Search for the cell housing the specified text and yield its (X, Y) center coordinate. 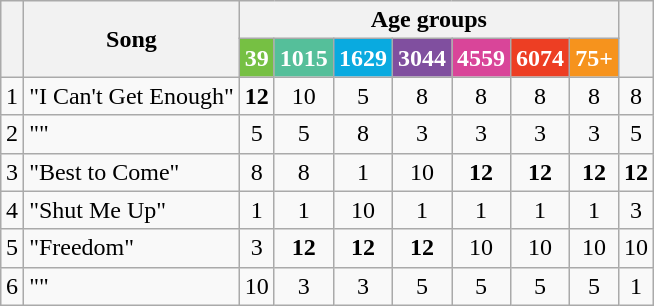
4 (12, 210)
39 (256, 58)
6074 (540, 58)
1629 (362, 58)
"Freedom" (132, 248)
Age groups (428, 20)
4559 (482, 58)
"Best to Come" (132, 172)
1015 (304, 58)
Song (132, 39)
75+ (594, 58)
"Shut Me Up" (132, 210)
3044 (422, 58)
6 (12, 286)
2 (12, 134)
"I Can't Get Enough" (132, 96)
